Locate the cell with the specified text and output its [x, y] center coordinate. 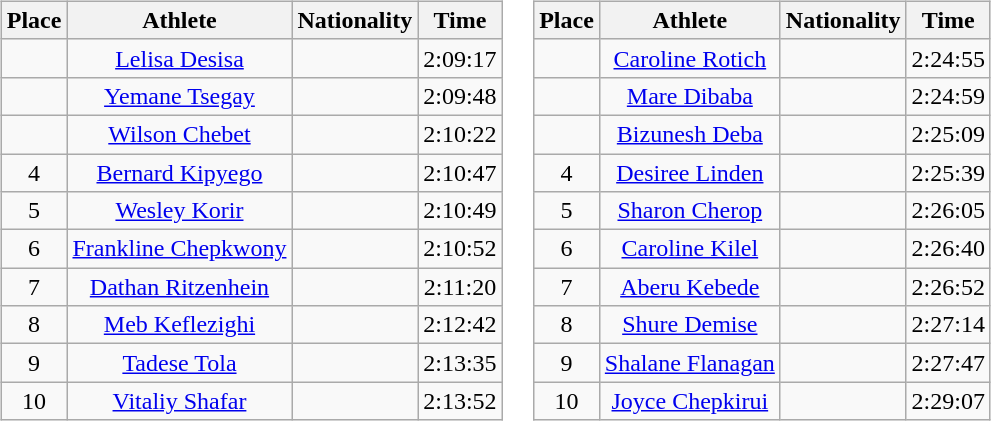
2:12:42 [460, 325]
Vitaliy Shafar [180, 401]
2:10:52 [460, 249]
2:25:09 [948, 134]
2:27:14 [948, 325]
2:09:48 [460, 96]
2:26:40 [948, 249]
2:24:55 [948, 58]
Meb Keflezighi [180, 325]
Sharon Cherop [690, 211]
Bizunesh Deba [690, 134]
2:27:47 [948, 363]
Aberu Kebede [690, 287]
2:10:49 [460, 211]
Desiree Linden [690, 173]
2:11:20 [460, 287]
Frankline Chepkwony [180, 249]
Wesley Korir [180, 211]
Yemane Tsegay [180, 96]
2:29:07 [948, 401]
2:10:47 [460, 173]
2:26:52 [948, 287]
2:13:52 [460, 401]
Bernard Kipyego [180, 173]
2:24:59 [948, 96]
Lelisa Desisa [180, 58]
Caroline Rotich [690, 58]
Shure Demise [690, 325]
Dathan Ritzenhein [180, 287]
Shalane Flanagan [690, 363]
2:09:17 [460, 58]
Tadese Tola [180, 363]
2:10:22 [460, 134]
2:26:05 [948, 211]
Joyce Chepkirui [690, 401]
Wilson Chebet [180, 134]
Caroline Kilel [690, 249]
2:25:39 [948, 173]
Mare Dibaba [690, 96]
2:13:35 [460, 363]
